From the cell containing the given text, extract its center point as [X, Y] coordinate. 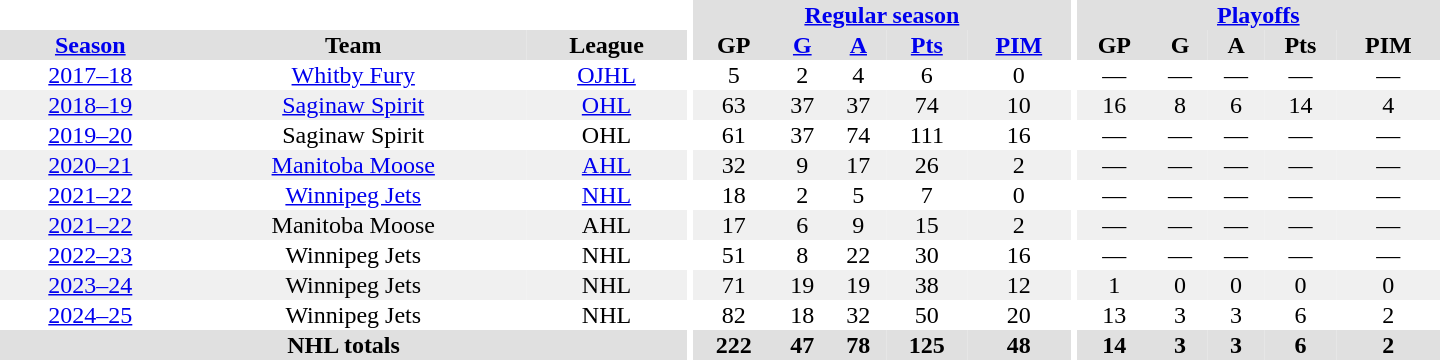
61 [734, 135]
82 [734, 315]
22 [858, 255]
Season [90, 45]
125 [926, 345]
13 [1114, 315]
48 [1018, 345]
12 [1018, 285]
78 [858, 345]
2023–24 [90, 285]
20 [1018, 315]
38 [926, 285]
47 [802, 345]
2022–23 [90, 255]
26 [926, 165]
Regular season [882, 15]
50 [926, 315]
Whitby Fury [354, 75]
NHL totals [344, 345]
2017–18 [90, 75]
15 [926, 225]
2020–21 [90, 165]
Team [354, 45]
League [606, 45]
7 [926, 195]
63 [734, 105]
1 [1114, 285]
2018–19 [90, 105]
222 [734, 345]
2024–25 [90, 315]
111 [926, 135]
10 [1018, 105]
Playoffs [1258, 15]
OJHL [606, 75]
51 [734, 255]
30 [926, 255]
2019–20 [90, 135]
71 [734, 285]
